Return (X, Y) of the center of cell containing provided text 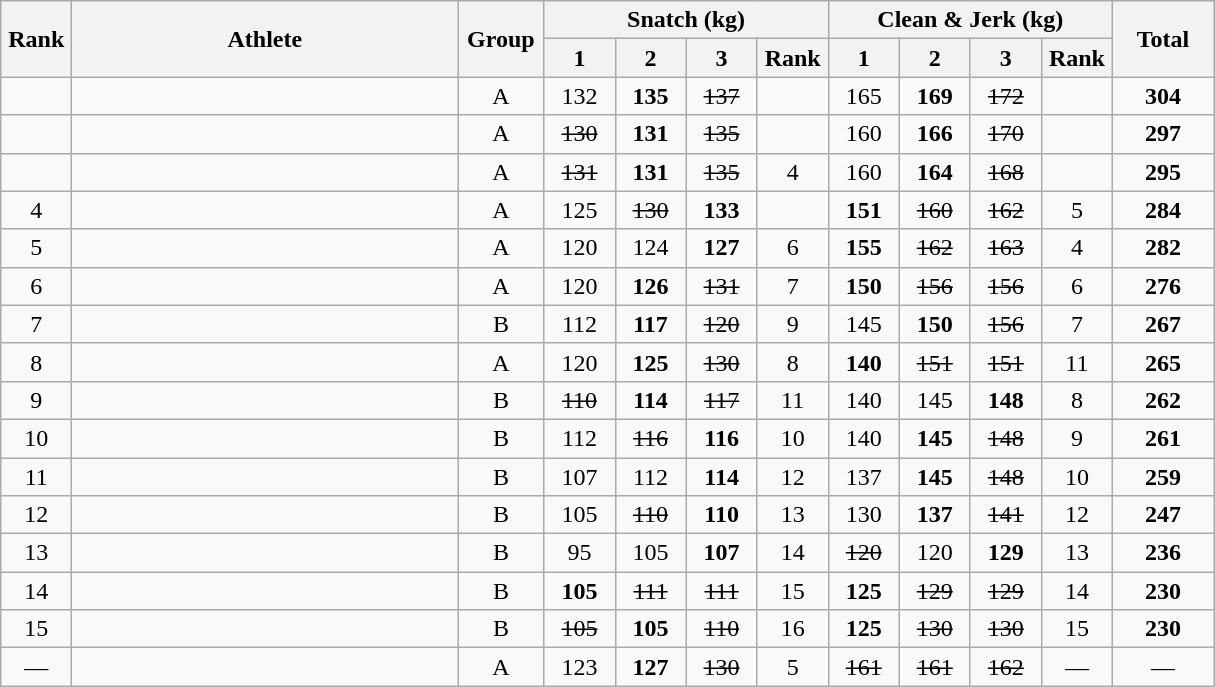
Clean & Jerk (kg) (970, 20)
267 (1162, 324)
282 (1162, 248)
133 (722, 210)
Snatch (kg) (686, 20)
295 (1162, 172)
132 (580, 96)
123 (580, 667)
297 (1162, 134)
Athlete (265, 39)
Total (1162, 39)
247 (1162, 515)
166 (934, 134)
165 (864, 96)
304 (1162, 96)
276 (1162, 286)
284 (1162, 210)
172 (1006, 96)
124 (650, 248)
265 (1162, 362)
163 (1006, 248)
168 (1006, 172)
16 (792, 629)
170 (1006, 134)
259 (1162, 477)
164 (934, 172)
Group (501, 39)
169 (934, 96)
262 (1162, 400)
261 (1162, 438)
141 (1006, 515)
236 (1162, 553)
126 (650, 286)
155 (864, 248)
95 (580, 553)
